Identify which cell holds the provided text, then report its [X, Y] central coordinate. 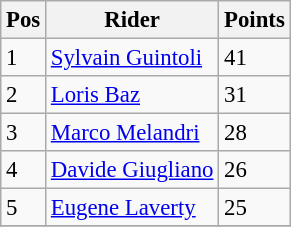
31 [254, 95]
3 [24, 133]
4 [24, 170]
28 [254, 133]
25 [254, 208]
1 [24, 58]
5 [24, 208]
Rider [132, 20]
Davide Giugliano [132, 170]
Sylvain Guintoli [132, 58]
2 [24, 95]
Points [254, 20]
Loris Baz [132, 95]
41 [254, 58]
26 [254, 170]
Eugene Laverty [132, 208]
Pos [24, 20]
Marco Melandri [132, 133]
